Pinpoint the cell where the given text exists, returning its [x, y] midpoint coordinate. 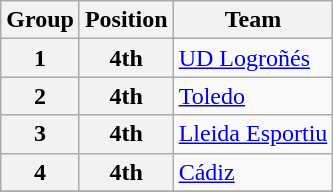
Position [126, 20]
Group [40, 20]
Lleida Esportiu [253, 134]
4 [40, 172]
Toledo [253, 96]
1 [40, 58]
UD Logroñés [253, 58]
Cádiz [253, 172]
2 [40, 96]
Team [253, 20]
3 [40, 134]
